Identify which cell holds the provided text, then report its [X, Y] central coordinate. 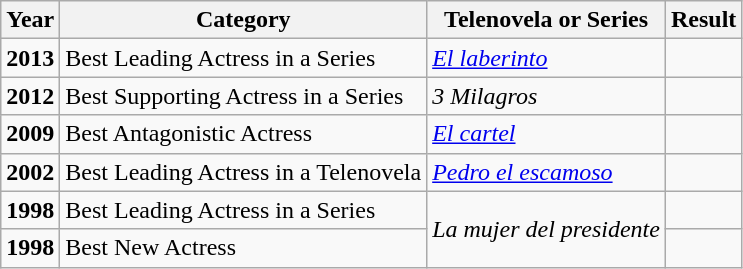
Best Leading Actress in a Telenovela [244, 172]
Best New Actress [244, 248]
Category [244, 20]
Pedro el escamoso [546, 172]
Best Supporting Actress in a Series [244, 96]
Result [703, 20]
El cartel [546, 134]
Telenovela or Series [546, 20]
Best Antagonistic Actress [244, 134]
La mujer del presidente [546, 229]
El laberinto [546, 58]
2009 [30, 134]
2002 [30, 172]
2013 [30, 58]
3 Milagros [546, 96]
2012 [30, 96]
Year [30, 20]
